Pinpoint the cell where the given text exists, returning its (x, y) midpoint coordinate. 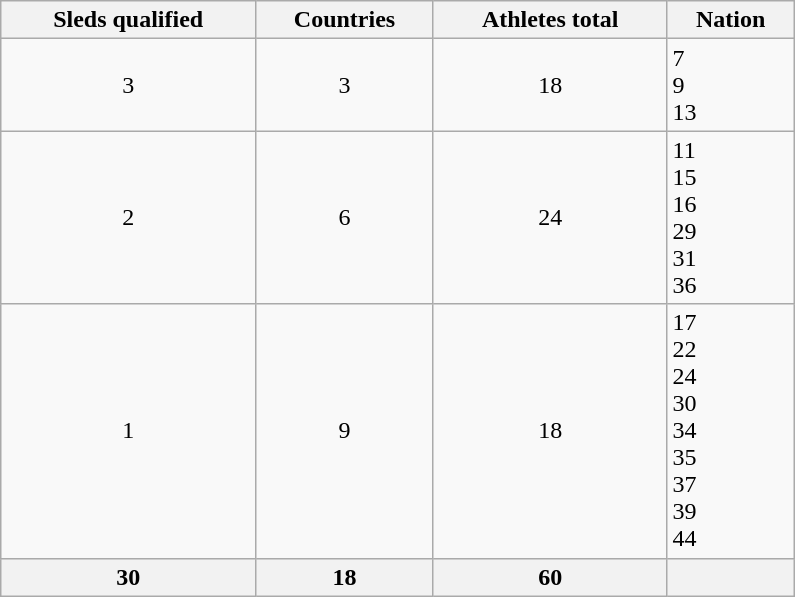
Athletes total (550, 20)
Countries (345, 20)
60 (550, 577)
2 (128, 218)
9 (345, 431)
Nation (730, 20)
17 22 24 30 34 35 37 39 44 (730, 431)
24 (550, 218)
7 9 13 (730, 85)
30 (128, 577)
6 (345, 218)
11 15 16 29 31 36 (730, 218)
1 (128, 431)
Sleds qualified (128, 20)
